Identify which cell holds the provided text, then report its (x, y) central coordinate. 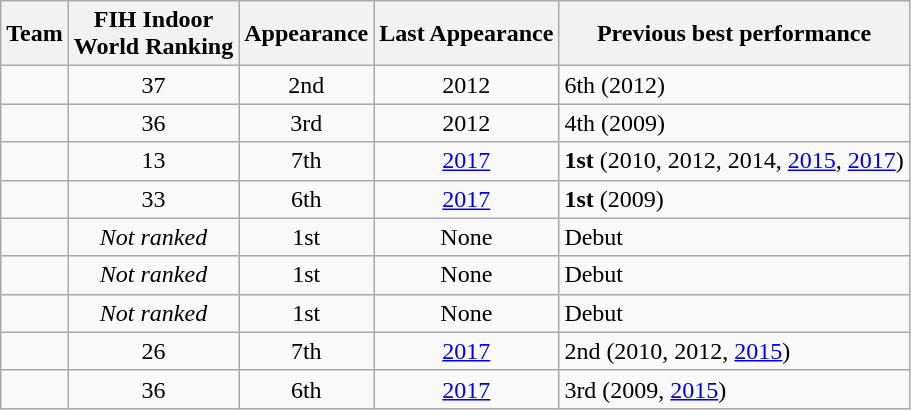
Appearance (306, 34)
3rd (2009, 2015) (734, 389)
2nd (306, 85)
6th (2012) (734, 85)
FIH IndoorWorld Ranking (153, 34)
3rd (306, 123)
37 (153, 85)
2nd (2010, 2012, 2015) (734, 351)
Previous best performance (734, 34)
26 (153, 351)
1st (2010, 2012, 2014, 2015, 2017) (734, 161)
Team (35, 34)
1st (2009) (734, 199)
13 (153, 161)
4th (2009) (734, 123)
Last Appearance (466, 34)
33 (153, 199)
